Locate the cell with the specified text and output its (x, y) center coordinate. 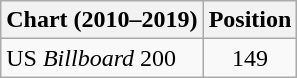
Chart (2010–2019) (102, 20)
Position (250, 20)
US Billboard 200 (102, 58)
149 (250, 58)
